For the text-containing cell, return its midpoint in [X, Y] coordinate format. 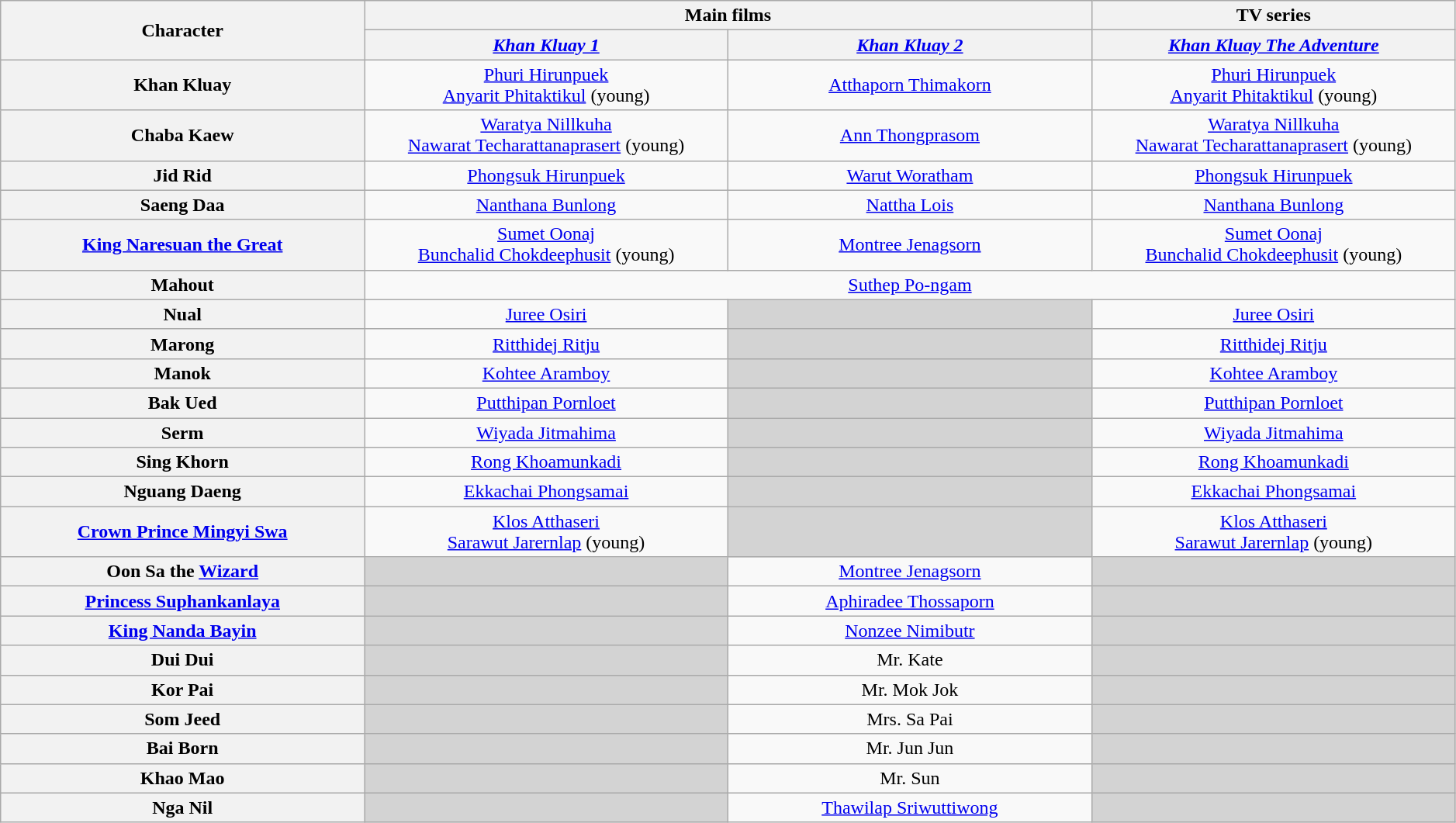
Mahout [183, 285]
Mr. Jun Jun [909, 749]
Mr. Sun [909, 778]
Kor Pai [183, 690]
Mrs. Sa Pai [909, 719]
Sing Khorn [183, 462]
Serm [183, 432]
Suthep Po-ngam [911, 285]
King Nanda Bayin [183, 631]
Saeng Daa [183, 205]
Ann Thongprasom [909, 135]
Aphiradee Thossaporn [909, 601]
Warut Woratham [909, 175]
Dui Dui [183, 660]
Crown Prince Mingyi Swa [183, 532]
Oon Sa the Wizard [183, 572]
Khan Kluay 1 [546, 45]
Khan Kluay The Adventure [1274, 45]
Thawilap Sriwuttiwong [909, 807]
Jid Rid [183, 175]
Main films [728, 16]
Atthaporn Thimakorn [909, 85]
Manok [183, 373]
Princess Suphankanlaya [183, 601]
Nguang Daeng [183, 492]
Khan Kluay 2 [909, 45]
Bai Born [183, 749]
Bak Ued [183, 403]
Marong [183, 344]
Som Jeed [183, 719]
Nual [183, 314]
King Naresuan the Great [183, 245]
Khan Kluay [183, 85]
Character [183, 30]
Mr. Mok Jok [909, 690]
Chaba Kaew [183, 135]
Nonzee Nimibutr [909, 631]
Nga Nil [183, 807]
TV series [1274, 16]
Nattha Lois [909, 205]
Khao Mao [183, 778]
Mr. Kate [909, 660]
